Pinpoint the cell where the given text exists, returning its (X, Y) midpoint coordinate. 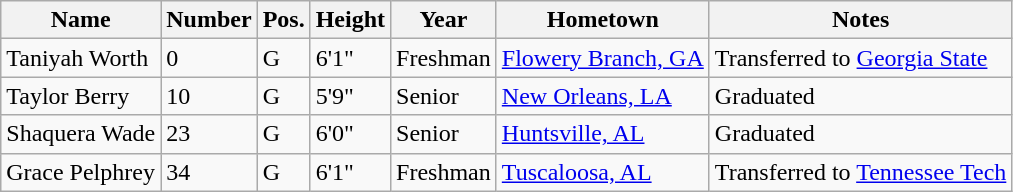
Taylor Berry (81, 96)
0 (209, 58)
6'0" (350, 134)
Flowery Branch, GA (602, 58)
Taniyah Worth (81, 58)
Shaquera Wade (81, 134)
Notes (860, 20)
Transferred to Georgia State (860, 58)
5'9" (350, 96)
New Orleans, LA (602, 96)
Year (444, 20)
Hometown (602, 20)
Huntsville, AL (602, 134)
Height (350, 20)
34 (209, 172)
23 (209, 134)
Transferred to Tennessee Tech (860, 172)
Number (209, 20)
10 (209, 96)
Grace Pelphrey (81, 172)
Pos. (284, 20)
Tuscaloosa, AL (602, 172)
Name (81, 20)
